Search for the cell housing the specified text and yield its [x, y] center coordinate. 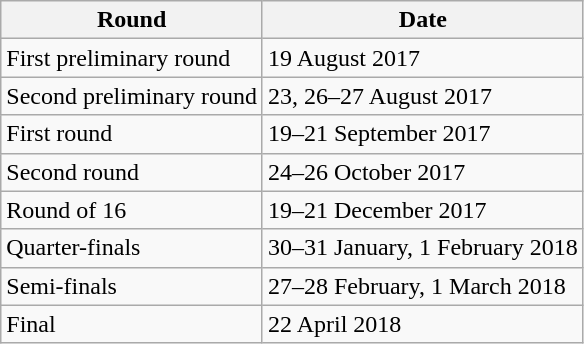
Date [422, 20]
19 August 2017 [422, 58]
Quarter-finals [132, 248]
Final [132, 324]
Round [132, 20]
22 April 2018 [422, 324]
19–21 December 2017 [422, 210]
Second preliminary round [132, 96]
19–21 September 2017 [422, 134]
First preliminary round [132, 58]
Semi-finals [132, 286]
Second round [132, 172]
24–26 October 2017 [422, 172]
Round of 16 [132, 210]
27–28 February, 1 March 2018 [422, 286]
23, 26–27 August 2017 [422, 96]
30–31 January, 1 February 2018 [422, 248]
First round [132, 134]
